Provide the [X, Y] coordinate of the cell's center where the given text is located.  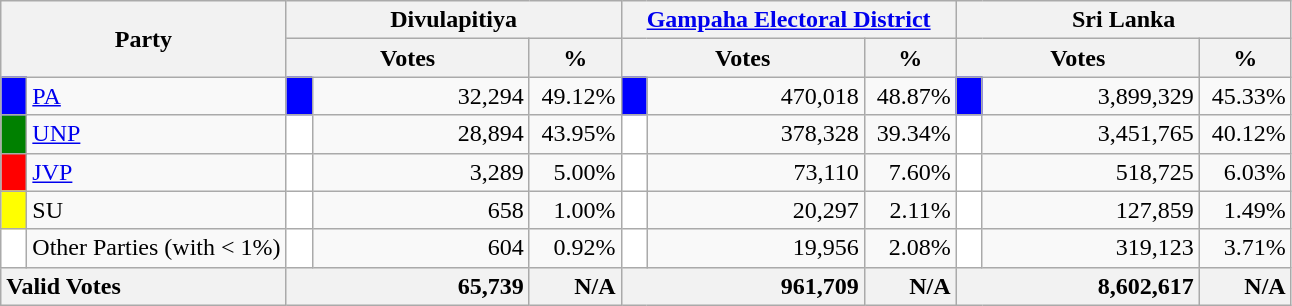
Valid Votes [144, 286]
5.00% [575, 172]
2.11% [910, 210]
UNP [156, 134]
604 [420, 248]
470,018 [756, 96]
32,294 [420, 96]
SU [156, 210]
48.87% [910, 96]
961,709 [742, 286]
518,725 [1090, 172]
658 [420, 210]
Other Parties (with < 1%) [156, 248]
49.12% [575, 96]
3,899,329 [1090, 96]
Party [144, 39]
3,451,765 [1090, 134]
378,328 [756, 134]
28,894 [420, 134]
6.03% [1245, 172]
127,859 [1090, 210]
7.60% [910, 172]
3.71% [1245, 248]
40.12% [1245, 134]
45.33% [1245, 96]
73,110 [756, 172]
1.49% [1245, 210]
3,289 [420, 172]
Sri Lanka [1124, 20]
PA [156, 96]
Divulapitiya [454, 20]
1.00% [575, 210]
JVP [156, 172]
2.08% [910, 248]
8,602,617 [1078, 286]
19,956 [756, 248]
43.95% [575, 134]
65,739 [408, 286]
Gampaha Electoral District [788, 20]
0.92% [575, 248]
39.34% [910, 134]
20,297 [756, 210]
319,123 [1090, 248]
